Find where the given text appears and provide that cell's center as [x, y] coordinate. 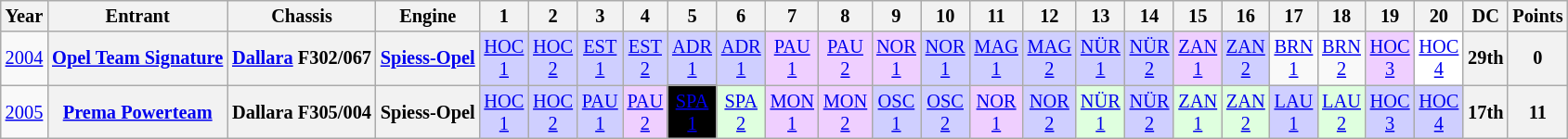
13 [1101, 16]
EST1 [600, 58]
Dallara F302/067 [302, 58]
MON1 [793, 112]
OSC2 [945, 112]
NOR2 [1049, 112]
12 [1049, 16]
SPA1 [693, 112]
29th [1485, 58]
20 [1439, 16]
Opel Team Signature [137, 58]
17th [1485, 112]
Dallara F305/004 [302, 112]
OSC1 [897, 112]
3 [600, 16]
17 [1294, 16]
18 [1341, 16]
EST2 [646, 58]
Engine [428, 16]
2005 [24, 112]
2004 [24, 58]
MAG1 [995, 58]
BRN1 [1294, 58]
SPA2 [741, 112]
DC [1485, 16]
5 [693, 16]
2 [553, 16]
0 [1537, 58]
7 [793, 16]
8 [845, 16]
19 [1391, 16]
MON2 [845, 112]
Chassis [302, 16]
10 [945, 16]
LAU2 [1341, 112]
Entrant [137, 16]
LAU1 [1294, 112]
15 [1198, 16]
Prema Powerteam [137, 112]
Points [1537, 16]
BRN2 [1341, 58]
MAG2 [1049, 58]
Year [24, 16]
14 [1149, 16]
4 [646, 16]
6 [741, 16]
9 [897, 16]
16 [1246, 16]
1 [505, 16]
